From the cell containing the given text, extract its center point as (X, Y) coordinate. 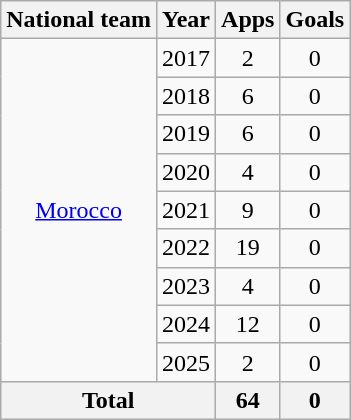
2023 (186, 286)
64 (248, 400)
2018 (186, 96)
2017 (186, 58)
2025 (186, 362)
Year (186, 20)
2024 (186, 324)
2022 (186, 248)
12 (248, 324)
National team (79, 20)
9 (248, 210)
Total (108, 400)
2021 (186, 210)
2020 (186, 172)
19 (248, 248)
2019 (186, 134)
Morocco (79, 210)
Apps (248, 20)
Goals (315, 20)
